Scan for the cell matching the given text and deliver its (X, Y) coordinate at center. 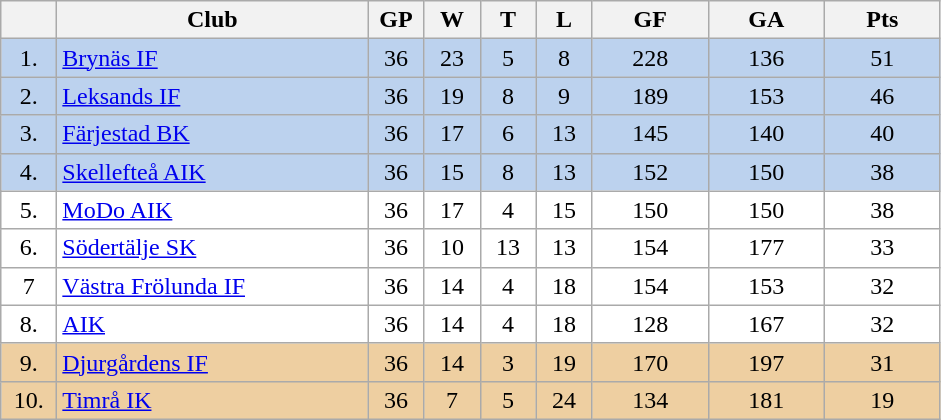
Södertälje SK (212, 248)
Skellefteå AIK (212, 172)
4. (29, 172)
L (564, 20)
228 (650, 58)
177 (766, 248)
Leksands IF (212, 96)
6 (508, 134)
GP (396, 20)
GA (766, 20)
197 (766, 362)
46 (882, 96)
Club (212, 20)
AIK (212, 324)
128 (650, 324)
31 (882, 362)
145 (650, 134)
Västra Frölunda IF (212, 286)
134 (650, 400)
189 (650, 96)
MoDo AIK (212, 210)
51 (882, 58)
W (452, 20)
6. (29, 248)
Pts (882, 20)
181 (766, 400)
33 (882, 248)
Brynäs IF (212, 58)
3 (508, 362)
8. (29, 324)
Timrå IK (212, 400)
24 (564, 400)
5. (29, 210)
136 (766, 58)
9. (29, 362)
Djurgårdens IF (212, 362)
10 (452, 248)
1. (29, 58)
Färjestad BK (212, 134)
167 (766, 324)
3. (29, 134)
152 (650, 172)
40 (882, 134)
T (508, 20)
23 (452, 58)
GF (650, 20)
170 (650, 362)
9 (564, 96)
10. (29, 400)
140 (766, 134)
2. (29, 96)
